Output the (x, y) coordinate of the center of the cell containing the given text.  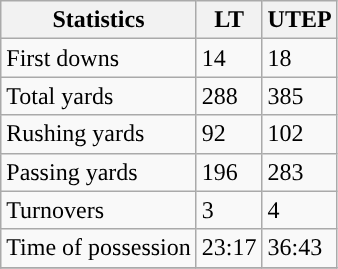
385 (300, 96)
196 (229, 172)
23:17 (229, 248)
First downs (99, 58)
36:43 (300, 248)
3 (229, 210)
283 (300, 172)
LT (229, 20)
Passing yards (99, 172)
102 (300, 134)
14 (229, 58)
Time of possession (99, 248)
18 (300, 58)
UTEP (300, 20)
Statistics (99, 20)
Turnovers (99, 210)
4 (300, 210)
Total yards (99, 96)
92 (229, 134)
Rushing yards (99, 134)
288 (229, 96)
